Return [X, Y] of the center of cell containing provided text 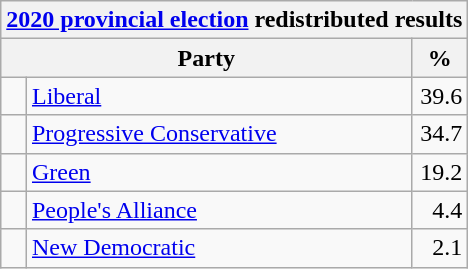
19.2 [440, 172]
2020 provincial election redistributed results [234, 20]
% [440, 58]
4.4 [440, 210]
39.6 [440, 96]
New Democratic [218, 248]
Liberal [218, 96]
34.7 [440, 134]
Party [206, 58]
People's Alliance [218, 210]
Green [218, 172]
Progressive Conservative [218, 134]
2.1 [440, 248]
